From the cell containing the given text, extract its center point as (x, y) coordinate. 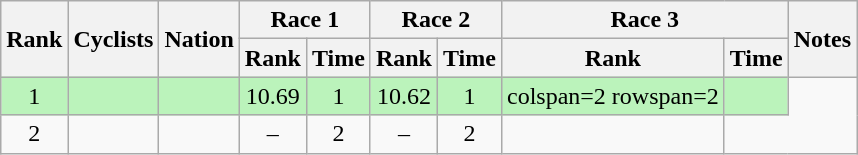
Race 2 (436, 20)
Race 1 (304, 20)
Cyclists (114, 39)
10.62 (404, 96)
Nation (199, 39)
colspan=2 rowspan=2 (612, 96)
Race 3 (644, 20)
Notes (822, 39)
10.69 (272, 96)
